From the cell containing the given text, extract its center point as (x, y) coordinate. 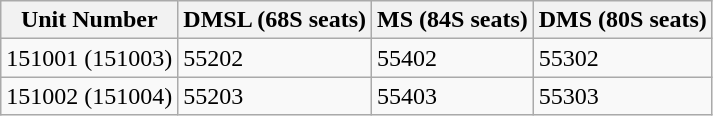
151002 (151004) (90, 96)
DMS (80S seats) (622, 20)
55303 (622, 96)
DMSL (68S seats) (275, 20)
55402 (453, 58)
55403 (453, 96)
MS (84S seats) (453, 20)
55302 (622, 58)
151001 (151003) (90, 58)
Unit Number (90, 20)
55203 (275, 96)
55202 (275, 58)
